Extract the [X, Y] coordinate from the center of the cell holding the provided text.  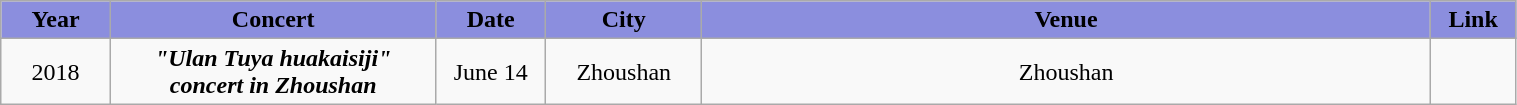
"Ulan Tuya huakaisiji" concert in Zhoushan [273, 72]
June 14 [491, 72]
Venue [1066, 20]
City [624, 20]
2018 [56, 72]
Concert [273, 20]
Link [1473, 20]
Date [491, 20]
Year [56, 20]
